From the cell containing the given text, extract its center point as (X, Y) coordinate. 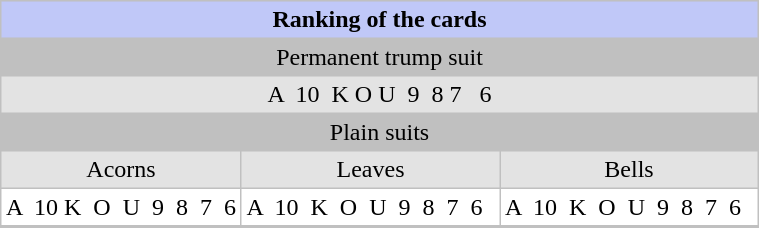
Ranking of the cards (380, 20)
Acorns (122, 170)
Plain suits (380, 132)
Permanent trump suit (380, 57)
Bells (630, 170)
Leaves (370, 170)
